Output the (x, y) coordinate of the center of the cell containing the given text.  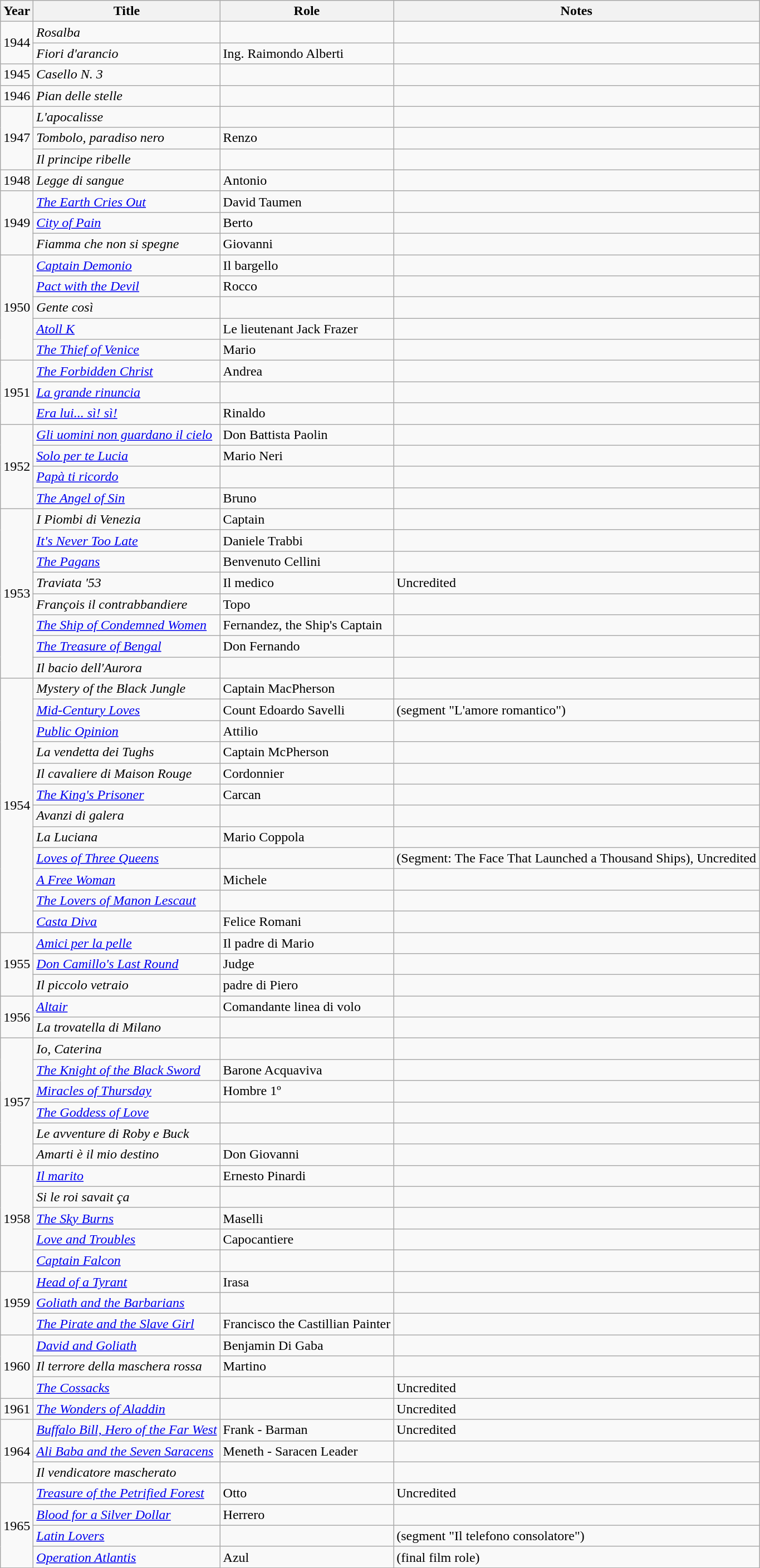
Il piccolo vetraio (127, 985)
Meneth - Saracen Leader (307, 1451)
Le avventure di Roby e Buck (127, 1133)
(segment "L'amore romantico") (577, 710)
Io, Caterina (127, 1049)
Andrea (307, 371)
Il medico (307, 583)
1954 (17, 806)
Papà ti ricordo (127, 477)
François il contrabbandiere (127, 604)
Avanzi di galera (127, 816)
Title (127, 11)
Il principe ribelle (127, 159)
1945 (17, 75)
Il bargello (307, 265)
The Sky Burns (127, 1218)
Cordonnier (307, 773)
1956 (17, 1017)
Pact with the Devil (127, 287)
Tombolo, paradiso nero (127, 138)
Captain Falcon (127, 1260)
Mystery of the Black Jungle (127, 689)
Il cavaliere di Maison Rouge (127, 773)
1964 (17, 1451)
Role (307, 11)
padre di Piero (307, 985)
The Thief of Venice (127, 350)
Legge di sangue (127, 180)
The King's Prisoner (127, 795)
Era lui... sì! sì! (127, 413)
Atoll K (127, 329)
1947 (17, 138)
Miracles of Thursday (127, 1091)
Benjamin Di Gaba (307, 1345)
Michele (307, 879)
Rosalba (127, 32)
Il padre di Mario (307, 943)
Le lieutenant Jack Frazer (307, 329)
Barone Acquaviva (307, 1070)
Don Camillo's Last Round (127, 964)
David and Goliath (127, 1345)
Love and Troubles (127, 1239)
Year (17, 11)
Ernesto Pinardi (307, 1176)
Treasure of the Petrified Forest (127, 1493)
Amici per la pelle (127, 943)
Azul (307, 1557)
1959 (17, 1303)
(final film role) (577, 1557)
Hombre 1º (307, 1091)
Capocantiere (307, 1239)
(Segment: The Face That Launched a Thousand Ships), Uncredited (577, 858)
Public Opinion (127, 731)
1960 (17, 1367)
1952 (17, 466)
The Earth Cries Out (127, 201)
Solo per te Lucia (127, 456)
Fernandez, the Ship's Captain (307, 625)
Il bacio dell'Aurora (127, 668)
Operation Atlantis (127, 1557)
The Wonders of Aladdin (127, 1409)
Otto (307, 1493)
Il marito (127, 1176)
Irasa (307, 1281)
La vendetta dei Tughs (127, 752)
The Lovers of Manon Lescaut (127, 900)
The Goddess of Love (127, 1112)
1958 (17, 1218)
1946 (17, 96)
Topo (307, 604)
The Ship of Condemned Women (127, 625)
Martino (307, 1367)
Berto (307, 223)
1965 (17, 1525)
Buffalo Bill, Hero of the Far West (127, 1430)
1961 (17, 1409)
Mario (307, 350)
Mario Coppola (307, 837)
Benvenuto Cellini (307, 561)
1957 (17, 1102)
1953 (17, 593)
Latin Lovers (127, 1536)
Blood for a Silver Dollar (127, 1515)
Goliath and the Barbarians (127, 1303)
Rinaldo (307, 413)
The Treasure of Bengal (127, 647)
Antonio (307, 180)
The Pagans (127, 561)
Count Edoardo Savelli (307, 710)
Don Giovanni (307, 1155)
The Cossacks (127, 1388)
Maselli (307, 1218)
A Free Woman (127, 879)
Gente così (127, 308)
Loves of Three Queens (127, 858)
Francisco the Castillian Painter (307, 1324)
Fiori d'arancio (127, 53)
I Piombi di Venezia (127, 519)
L'apocalisse (127, 117)
It's Never Too Late (127, 540)
Attilio (307, 731)
Don Fernando (307, 647)
1951 (17, 392)
La grande rinuncia (127, 392)
Felice Romani (307, 921)
Head of a Tyrant (127, 1281)
Il terrore della maschera rossa (127, 1367)
Fiamma che non si spegne (127, 244)
Pian delle stelle (127, 96)
Casello N. 3 (127, 75)
Bruno (307, 498)
Gli uomini non guardano il cielo (127, 435)
Don Battista Paolin (307, 435)
Ing. Raimondo Alberti (307, 53)
Renzo (307, 138)
Rocco (307, 287)
1948 (17, 180)
Herrero (307, 1515)
1944 (17, 43)
Mario Neri (307, 456)
Captain MacPherson (307, 689)
The Angel of Sin (127, 498)
Traviata '53 (127, 583)
David Taumen (307, 201)
The Pirate and the Slave Girl (127, 1324)
Mid-Century Loves (127, 710)
Captain Demonio (127, 265)
Giovanni (307, 244)
1949 (17, 223)
Captain McPherson (307, 752)
Captain (307, 519)
Judge (307, 964)
La Luciana (127, 837)
Notes (577, 11)
City of Pain (127, 223)
Il vendicatore mascherato (127, 1472)
Frank - Barman (307, 1430)
Daniele Trabbi (307, 540)
1950 (17, 308)
Comandante linea di volo (307, 1007)
La trovatella di Milano (127, 1028)
Si le roi savait ça (127, 1197)
Carcan (307, 795)
The Forbidden Christ (127, 371)
Amarti è il mio destino (127, 1155)
Casta Diva (127, 921)
Ali Baba and the Seven Saracens (127, 1451)
The Knight of the Black Sword (127, 1070)
(segment "Il telefono consolatore") (577, 1536)
1955 (17, 964)
Altair (127, 1007)
